Extract the [X, Y] coordinate from the center of the cell holding the provided text.  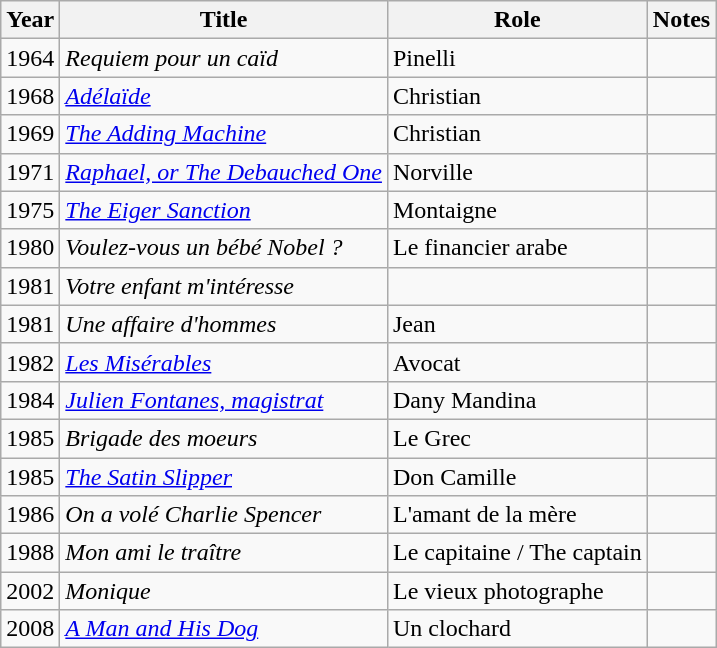
On a volé Charlie Spencer [224, 515]
Avocat [517, 362]
2002 [30, 591]
1986 [30, 515]
A Man and His Dog [224, 629]
The Satin Slipper [224, 477]
Jean [517, 324]
Un clochard [517, 629]
Une affaire d'hommes [224, 324]
Year [30, 20]
Raphael, or The Debauched One [224, 172]
1984 [30, 400]
Title [224, 20]
1980 [30, 248]
Le vieux photographe [517, 591]
Voulez-vous un bébé Nobel ? [224, 248]
1988 [30, 553]
Adélaïde [224, 96]
Norville [517, 172]
Don Camille [517, 477]
The Eiger Sanction [224, 210]
Pinelli [517, 58]
L'amant de la mère [517, 515]
Mon ami le traître [224, 553]
1982 [30, 362]
The Adding Machine [224, 134]
1971 [30, 172]
2008 [30, 629]
Role [517, 20]
Le Grec [517, 438]
Monique [224, 591]
1964 [30, 58]
Votre enfant m'intéresse [224, 286]
Julien Fontanes, magistrat [224, 400]
Brigade des moeurs [224, 438]
1969 [30, 134]
Notes [681, 20]
Requiem pour un caïd [224, 58]
Les Misérables [224, 362]
1975 [30, 210]
Dany Mandina [517, 400]
Le financier arabe [517, 248]
Montaigne [517, 210]
1968 [30, 96]
Le capitaine / The captain [517, 553]
